Pinpoint the cell where the given text exists, returning its (x, y) midpoint coordinate. 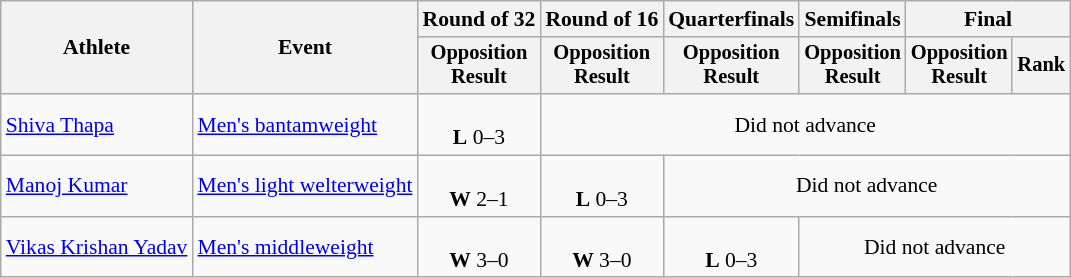
Quarterfinals (731, 19)
Round of 32 (478, 19)
Men's bantamweight (304, 124)
Men's middleweight (304, 248)
Final (988, 19)
Vikas Krishan Yadav (97, 248)
Semifinals (852, 19)
Men's light welterweight (304, 186)
Athlete (97, 48)
Event (304, 48)
W 2–1 (478, 186)
Manoj Kumar (97, 186)
Rank (1041, 66)
Round of 16 (602, 19)
Shiva Thapa (97, 124)
